Extract the [X, Y] coordinate from the center of the cell holding the provided text.  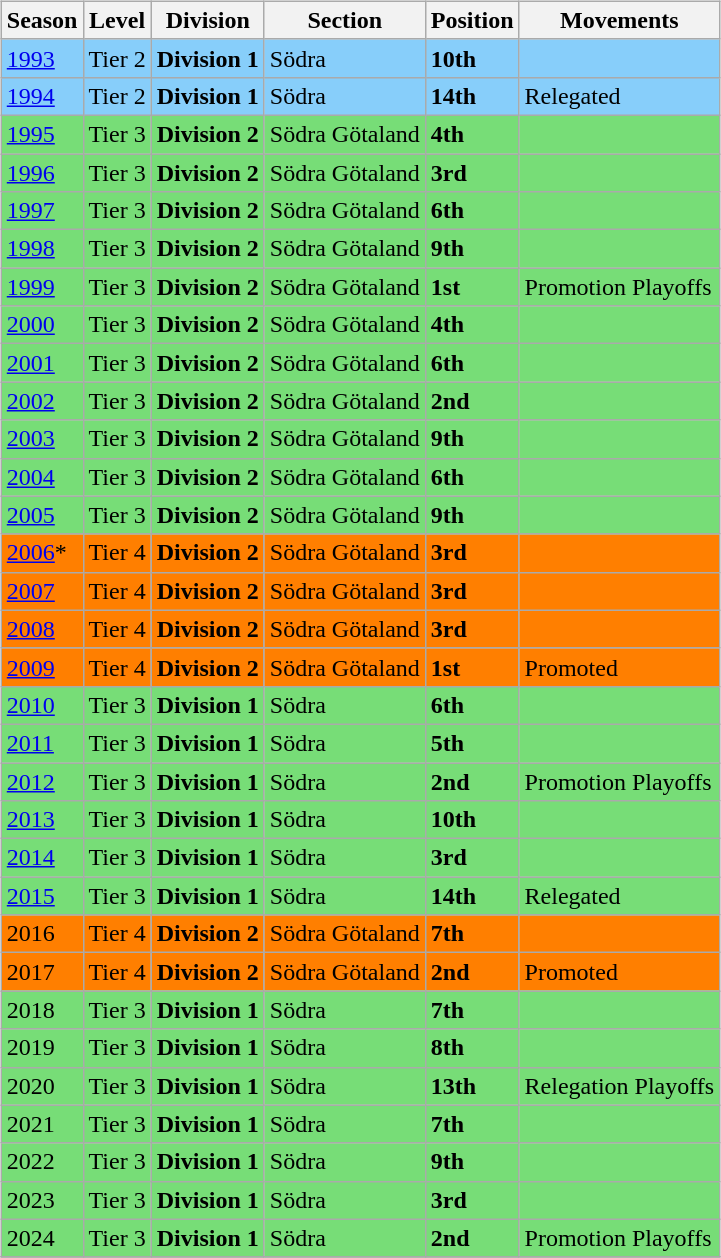
5th [472, 743]
Movements [620, 20]
2023 [42, 1200]
2007 [42, 591]
1993 [42, 58]
Level [117, 20]
Season [42, 20]
1998 [42, 249]
Relegation Playoffs [620, 1086]
2015 [42, 896]
Division [208, 20]
2003 [42, 439]
1996 [42, 173]
2021 [42, 1124]
2019 [42, 1048]
8th [472, 1048]
2006* [42, 553]
2002 [42, 401]
2020 [42, 1086]
2013 [42, 820]
13th [472, 1086]
2000 [42, 325]
1997 [42, 211]
2010 [42, 705]
2017 [42, 972]
1995 [42, 134]
2018 [42, 1010]
2001 [42, 363]
1999 [42, 287]
2014 [42, 858]
Position [472, 20]
2009 [42, 667]
2024 [42, 1238]
2022 [42, 1162]
2005 [42, 515]
2008 [42, 629]
2011 [42, 743]
1994 [42, 96]
2016 [42, 934]
2004 [42, 477]
Section [344, 20]
2012 [42, 781]
